Search for the cell housing the specified text and yield its (x, y) center coordinate. 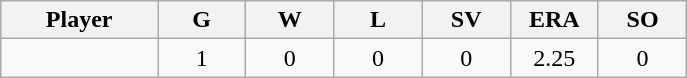
Player (80, 20)
L (378, 20)
SO (642, 20)
1 (202, 58)
2.25 (554, 58)
SV (466, 20)
G (202, 20)
W (290, 20)
ERA (554, 20)
